Output the (x, y) coordinate of the center of the cell containing the given text.  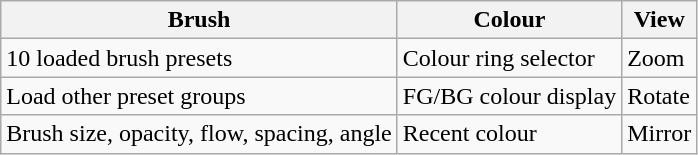
Recent colour (509, 134)
10 loaded brush presets (200, 58)
Colour (509, 20)
Rotate (660, 96)
Mirror (660, 134)
Brush size, opacity, flow, spacing, angle (200, 134)
View (660, 20)
Load other preset groups (200, 96)
FG/BG colour display (509, 96)
Brush (200, 20)
Zoom (660, 58)
Colour ring selector (509, 58)
